Detect which cell encompasses the target text, then output its [X, Y] center coordinate. 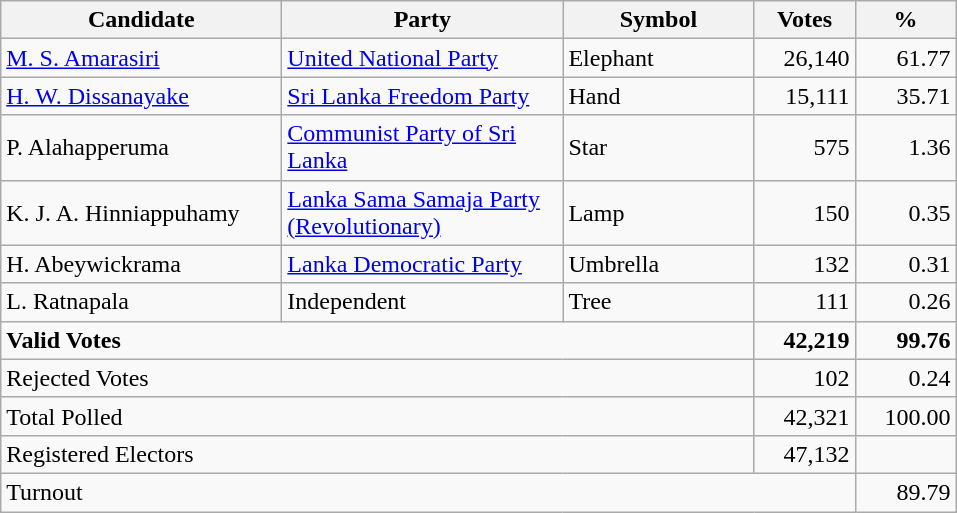
Symbol [658, 20]
M. S. Amarasiri [142, 58]
575 [804, 148]
Lamp [658, 212]
35.71 [906, 96]
47,132 [804, 454]
42,321 [804, 416]
Turnout [428, 492]
Hand [658, 96]
H. Abeywickrama [142, 264]
H. W. Dissanayake [142, 96]
0.24 [906, 378]
132 [804, 264]
61.77 [906, 58]
Umbrella [658, 264]
26,140 [804, 58]
99.76 [906, 340]
Lanka Democratic Party [422, 264]
100.00 [906, 416]
L. Ratnapala [142, 302]
Lanka Sama Samaja Party (Revolutionary) [422, 212]
42,219 [804, 340]
1.36 [906, 148]
Rejected Votes [378, 378]
P. Alahapperuma [142, 148]
Votes [804, 20]
% [906, 20]
89.79 [906, 492]
Tree [658, 302]
Independent [422, 302]
Communist Party of Sri Lanka [422, 148]
Registered Electors [378, 454]
Star [658, 148]
102 [804, 378]
15,111 [804, 96]
Party [422, 20]
United National Party [422, 58]
0.35 [906, 212]
Sri Lanka Freedom Party [422, 96]
0.26 [906, 302]
111 [804, 302]
Total Polled [378, 416]
Valid Votes [378, 340]
K. J. A. Hinniappuhamy [142, 212]
Candidate [142, 20]
0.31 [906, 264]
Elephant [658, 58]
150 [804, 212]
